For the text-containing cell, return its midpoint in [X, Y] coordinate format. 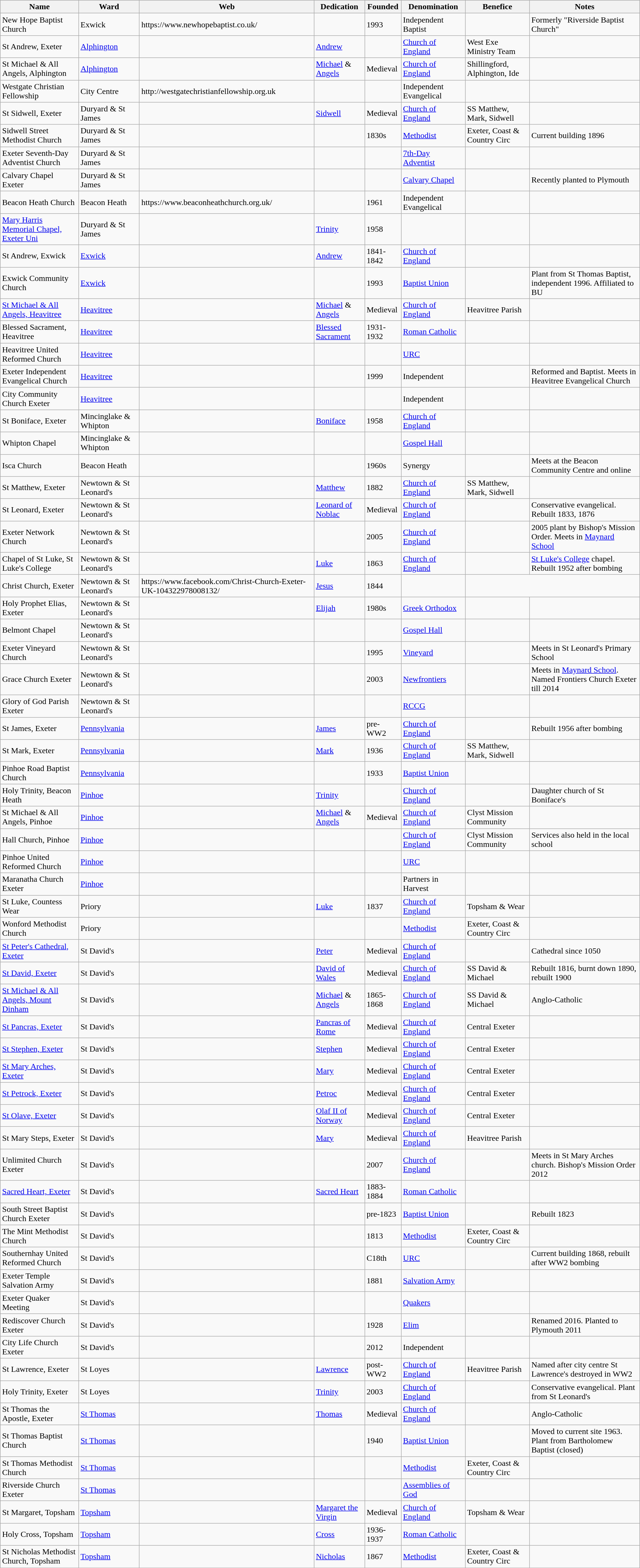
St Boniface, Exeter [40, 421]
Daughter church of St Boniface's [585, 795]
West Exe Ministry Team [497, 46]
Meets in St Mary Arches church. Bishop's Mission Order 2012 [585, 1165]
Renamed 2016. Planted to Plymouth 2011 [585, 1325]
1867 [383, 1556]
Moved to current site 1963. Plant from Bartholomew Baptist (closed) [585, 1441]
Holy Trinity, Beacon Heath [40, 795]
Conservative evangelical. Rebuilt 1833, 1876 [585, 510]
Meets at the Beacon Community Centre and online [585, 465]
Quakers [433, 1303]
Benefice [497, 7]
Exwick Community Church [40, 283]
http://westgatechristianfellowship.org.uk [227, 91]
Rebuilt 1956 after bombing [585, 729]
Reformed and Baptist. Meets in Heavitree Evangelical Church [585, 377]
Sidwell [339, 113]
Blessed Sacrament [339, 332]
Heavitree United Reformed Church [40, 354]
Current building 1868, rebuilt after WW2 bombing [585, 1258]
St Thomas Methodist Church [40, 1468]
Pinhoe Road Baptist Church [40, 773]
1882 [383, 487]
James [339, 729]
1940 [383, 1441]
pre-WW2 [383, 729]
Current building 1896 [585, 135]
Hall Church, Pinhoe [40, 839]
Recently planted to Plymouth [585, 180]
Matthew [339, 487]
Ward [109, 7]
St Michael & All Angels, Mount Dinham [40, 1000]
Peter [339, 951]
7th-Day Adventist [433, 158]
Leonard of Noblac [339, 510]
Lawrence [339, 1369]
Beacon Heath Church [40, 202]
2005 plant by Bishop's Mission Order. Meets in Maynard School [585, 537]
Unlimited Church Exeter [40, 1165]
Shillingford, Alphington, Ide [497, 69]
St Mary Arches, Exeter [40, 1071]
1936-1937 [383, 1535]
Wonford Methodist Church [40, 928]
City Community Church Exeter [40, 398]
City Centre [109, 91]
Boniface [339, 421]
Founded [383, 7]
1995 [383, 652]
Sacred Heart, Exeter [40, 1191]
Exeter Temple Salvation Army [40, 1280]
New Hope Baptist Church [40, 25]
Thomas [339, 1414]
1928 [383, 1325]
1936 [383, 751]
Calvary Chapel Exeter [40, 180]
St Michael & All Angels, Pinhoe [40, 817]
1841-1842 [383, 256]
https://www.beaconheathchurch.org.uk/ [227, 202]
St James, Exeter [40, 729]
https://www.facebook.com/Christ-Church-Exeter-UK-104322978008132/ [227, 586]
Cross [339, 1535]
RCCG [433, 706]
Named after city centre St Lawrence's destroyed in WW2 [585, 1369]
St Olave, Exeter [40, 1116]
1830s [383, 135]
Blessed Sacrament, Heavitree [40, 332]
Partners in Harvest [433, 884]
Dedication [339, 7]
Salvation Army [433, 1280]
Sacred Heart [339, 1191]
Grace Church Exeter [40, 679]
St Peter's Cathedral, Exeter [40, 951]
Rebuilt 1816, burnt down 1890, rebuilt 1900 [585, 973]
1863 [383, 563]
Services also held in the local school [585, 839]
St Andrew, Exwick [40, 256]
St Mary Steps, Exeter [40, 1138]
Calvary Chapel [433, 180]
Sidwell Street Methodist Church [40, 135]
1931-1932 [383, 332]
post-WW2 [383, 1369]
Southernhay United Reformed Church [40, 1258]
The Mint Methodist Church [40, 1236]
St Michael & All Angels, Alphington [40, 69]
1813 [383, 1236]
1999 [383, 377]
Exeter Vineyard Church [40, 652]
1883-1884 [383, 1191]
Name [40, 7]
Vineyard [433, 652]
Mark [339, 751]
St Nicholas Methodist Church, Topsham [40, 1556]
Plant from St Thomas Baptist, independent 1996. Affiliated to BU [585, 283]
Rebuilt 1823 [585, 1214]
Rediscover Church Exeter [40, 1325]
St Andrew, Exeter [40, 46]
Denomination [433, 7]
1933 [383, 773]
Independent Baptist [433, 25]
1837 [383, 906]
South Street Baptist Church Exeter [40, 1214]
Westgate Christian Fellowship [40, 91]
pre-1823 [383, 1214]
St Michael & All Angels, Heavitree [40, 310]
Christ Church, Exeter [40, 586]
Petroc [339, 1094]
St David, Exeter [40, 973]
Newfrontiers [433, 679]
David of Wales [339, 973]
1980s [383, 608]
Pinhoe United Reformed Church [40, 862]
Isca Church [40, 465]
Web [227, 7]
1961 [383, 202]
Jesus [339, 586]
Pancras of Rome [339, 1027]
1881 [383, 1280]
Margaret the Virgin [339, 1512]
Conservative evangelical. Plant from St Leonard's [585, 1392]
Exeter Quaker Meeting [40, 1303]
St Thomas the Apostle, Exeter [40, 1414]
C18th [383, 1258]
Cathedral since 1050 [585, 951]
Notes [585, 7]
St Sidwell, Exeter [40, 113]
Whipton Chapel [40, 443]
Elijah [339, 608]
St Lawrence, Exeter [40, 1369]
St Mark, Exeter [40, 751]
Exeter Network Church [40, 537]
St Luke's College chapel. Rebuilt 1952 after bombing [585, 563]
1960s [383, 465]
2012 [383, 1347]
2005 [383, 537]
St Luke, Countess Wear [40, 906]
2007 [383, 1165]
Stephen [339, 1049]
Glory of God Parish Exeter [40, 706]
St Petrock, Exeter [40, 1094]
Meets in Maynard School. Named Frontiers Church Exeter till 2014 [585, 679]
Belmont Chapel [40, 630]
Maranatha Church Exeter [40, 884]
Holy Prophet Elias, Exeter [40, 608]
St Thomas Baptist Church [40, 1441]
St Matthew, Exeter [40, 487]
Greek Orthodox [433, 608]
Synergy [433, 465]
Exeter Seventh-Day Adventist Church [40, 158]
https://www.newhopebaptist.co.uk/ [227, 25]
St Stephen, Exeter [40, 1049]
City Life Church Exeter [40, 1347]
Formerly "Riverside Baptist Church" [585, 25]
St Leonard, Exeter [40, 510]
Holy Cross, Topsham [40, 1535]
St Margaret, Topsham [40, 1512]
Assemblies of God [433, 1490]
Exeter Independent Evangelical Church [40, 377]
St Pancras, Exeter [40, 1027]
1865-1868 [383, 1000]
Riverside Church Exeter [40, 1490]
Mary Harris Memorial Chapel, Exeter Uni [40, 229]
Nicholas [339, 1556]
Meets in St Leonard's Primary School [585, 652]
Holy Trinity, Exeter [40, 1392]
Olaf II of Norway [339, 1116]
Elim [433, 1325]
Chapel of St Luke, St Luke's College [40, 563]
1844 [383, 586]
